Extract the (X, Y) coordinate from the center of the cell holding the provided text.  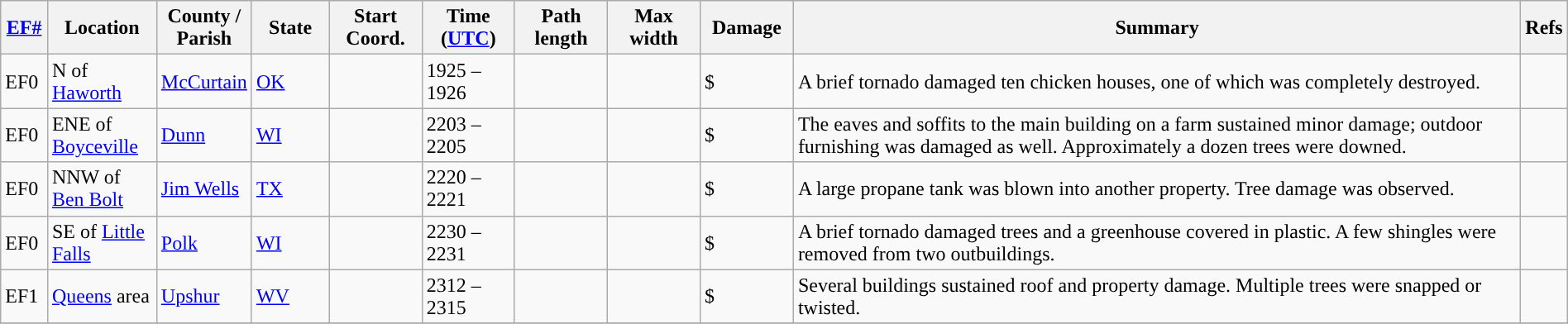
County / Parish (203, 28)
2203 – 2205 (468, 136)
EF1 (25, 296)
A large propane tank was blown into another property. Tree damage was observed. (1156, 188)
NNW of Ben Bolt (102, 188)
Queens area (102, 296)
EF# (25, 28)
A brief tornado damaged ten chicken houses, one of which was completely destroyed. (1156, 81)
Location (102, 28)
2312 – 2315 (468, 296)
TX (289, 188)
Time (UTC) (468, 28)
Dunn (203, 136)
N of Haworth (102, 81)
ENE of Boyceville (102, 136)
Start Coord. (375, 28)
Max width (654, 28)
Path length (561, 28)
Upshur (203, 296)
SE of Little Falls (102, 243)
Polk (203, 243)
2230 – 2231 (468, 243)
2220 – 2221 (468, 188)
Damage (746, 28)
State (289, 28)
OK (289, 81)
Summary (1156, 28)
Several buildings sustained roof and property damage. Multiple trees were snapped or twisted. (1156, 296)
Refs (1544, 28)
WV (289, 296)
McCurtain (203, 81)
Jim Wells (203, 188)
A brief tornado damaged trees and a greenhouse covered in plastic. A few shingles were removed from two outbuildings. (1156, 243)
1925 – 1926 (468, 81)
